Capture the cell that displays the provided text and extract its (X, Y) central coordinate. 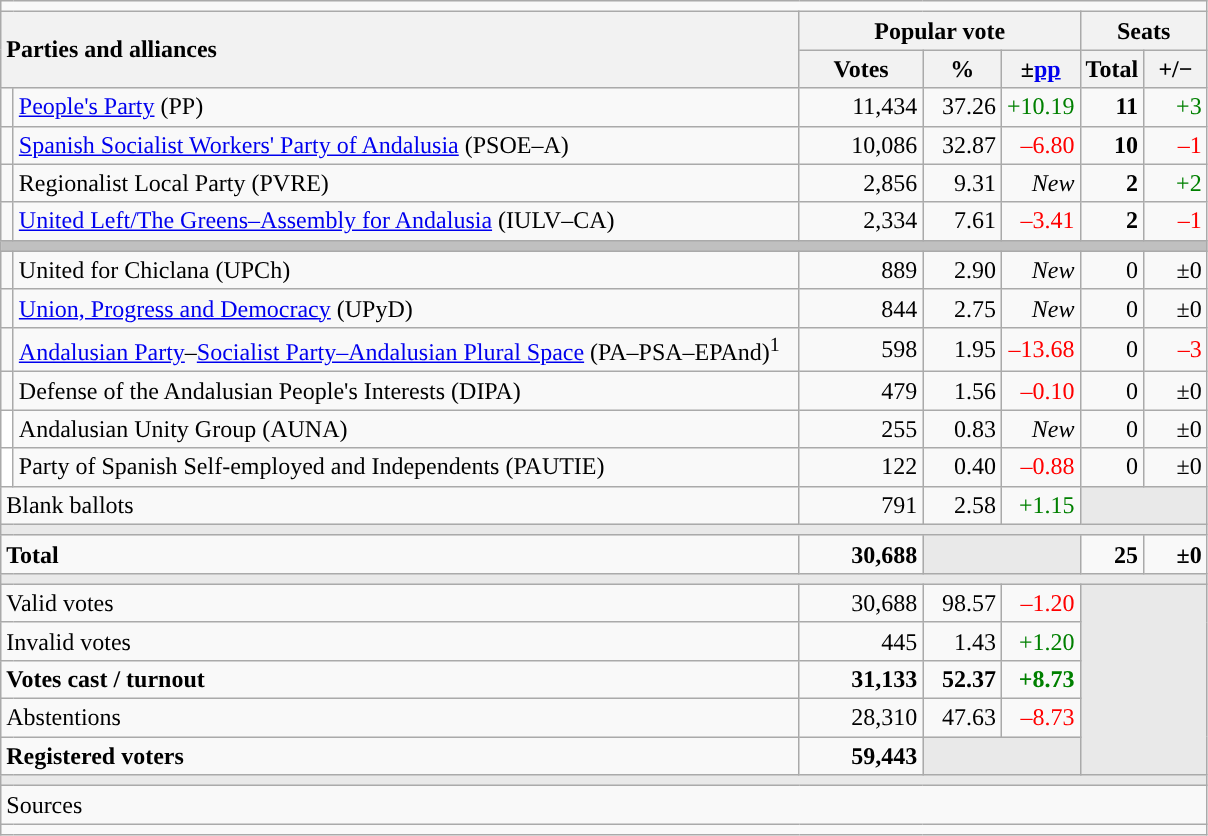
47.63 (962, 718)
2,856 (861, 183)
Votes cast / turnout (400, 679)
Regionalist Local Party (PVRE) (406, 183)
–0.10 (1040, 391)
Andalusian Party–Socialist Party–Andalusian Plural Space (PA–PSA–EPAnd)1 (406, 350)
2.75 (962, 308)
Valid votes (400, 603)
+2 (1176, 183)
Defense of the Andalusian People's Interests (DIPA) (406, 391)
11 (1112, 107)
+8.73 (1040, 679)
31,133 (861, 679)
People's Party (PP) (406, 107)
1.95 (962, 350)
–13.68 (1040, 350)
11,434 (861, 107)
Abstentions (400, 718)
+/− (1176, 69)
% (962, 69)
791 (861, 505)
98.57 (962, 603)
52.37 (962, 679)
0.83 (962, 429)
1.56 (962, 391)
59,443 (861, 756)
–0.88 (1040, 467)
Parties and alliances (400, 50)
+3 (1176, 107)
Popular vote (940, 31)
32.87 (962, 145)
598 (861, 350)
844 (861, 308)
10 (1112, 145)
10,086 (861, 145)
±pp (1040, 69)
7.61 (962, 221)
889 (861, 270)
+1.20 (1040, 641)
479 (861, 391)
–3 (1176, 350)
445 (861, 641)
9.31 (962, 183)
–3.41 (1040, 221)
2,334 (861, 221)
Union, Progress and Democracy (UPyD) (406, 308)
122 (861, 467)
Party of Spanish Self-employed and Independents (PAUTIE) (406, 467)
Blank ballots (400, 505)
2.90 (962, 270)
Registered voters (400, 756)
Votes (861, 69)
Seats (1144, 31)
+10.19 (1040, 107)
Andalusian Unity Group (AUNA) (406, 429)
United for Chiclana (UPCh) (406, 270)
28,310 (861, 718)
–8.73 (1040, 718)
255 (861, 429)
+1.15 (1040, 505)
Spanish Socialist Workers' Party of Andalusia (PSOE–A) (406, 145)
0.40 (962, 467)
25 (1112, 554)
Sources (604, 805)
2.58 (962, 505)
37.26 (962, 107)
Invalid votes (400, 641)
–1.20 (1040, 603)
–6.80 (1040, 145)
1.43 (962, 641)
United Left/The Greens–Assembly for Andalusia (IULV–CA) (406, 221)
